Scan for the cell matching the given text and deliver its [x, y] coordinate at center. 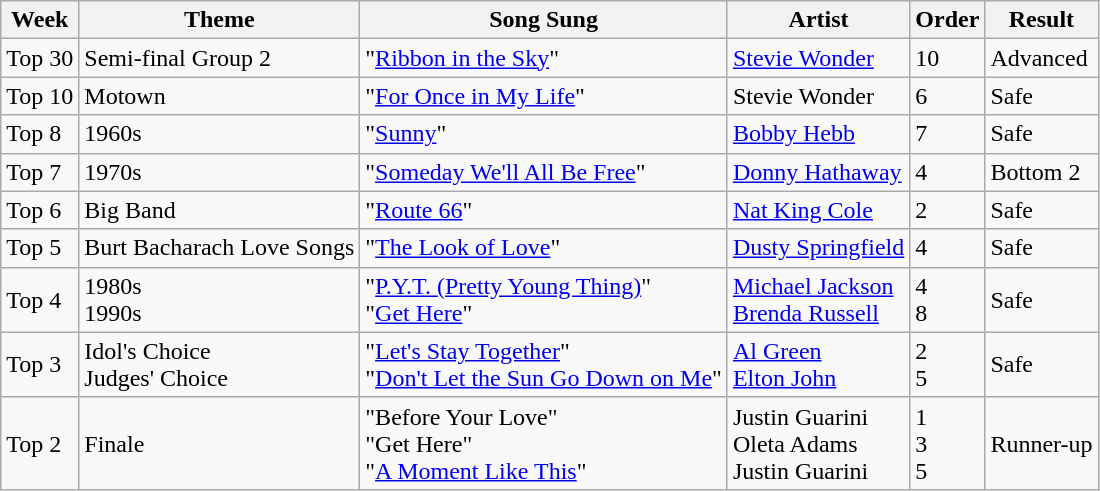
Top 5 [40, 248]
Nat King Cole [818, 210]
Runner-up [1042, 443]
"Let's Stay Together""Don't Let the Sun Go Down on Me" [544, 364]
Top 8 [40, 134]
Burt Bacharach Love Songs [220, 248]
Dusty Springfield [818, 248]
Al GreenElton John [818, 364]
Top 10 [40, 96]
Top 7 [40, 172]
Bottom 2 [1042, 172]
Motown [220, 96]
Top 2 [40, 443]
2 [948, 210]
Order [948, 20]
Top 30 [40, 58]
Donny Hathaway [818, 172]
Song Sung [544, 20]
"Sunny" [544, 134]
1970s [220, 172]
1980s1990s [220, 300]
Bobby Hebb [818, 134]
Big Band [220, 210]
Justin GuariniOleta AdamsJustin Guarini [818, 443]
48 [948, 300]
Advanced [1042, 58]
"Route 66" [544, 210]
Top 4 [40, 300]
"For Once in My Life" [544, 96]
1960s [220, 134]
Theme [220, 20]
6 [948, 96]
Finale [220, 443]
25 [948, 364]
Michael JacksonBrenda Russell [818, 300]
Week [40, 20]
Result [1042, 20]
135 [948, 443]
"Someday We'll All Be Free" [544, 172]
7 [948, 134]
Top 3 [40, 364]
Semi-final Group 2 [220, 58]
"Before Your Love""Get Here""A Moment Like This" [544, 443]
Idol's ChoiceJudges' Choice [220, 364]
"Ribbon in the Sky" [544, 58]
"P.Y.T. (Pretty Young Thing)""Get Here" [544, 300]
Artist [818, 20]
10 [948, 58]
Top 6 [40, 210]
"The Look of Love" [544, 248]
